Pinpoint the cell where the given text exists, returning its (x, y) midpoint coordinate. 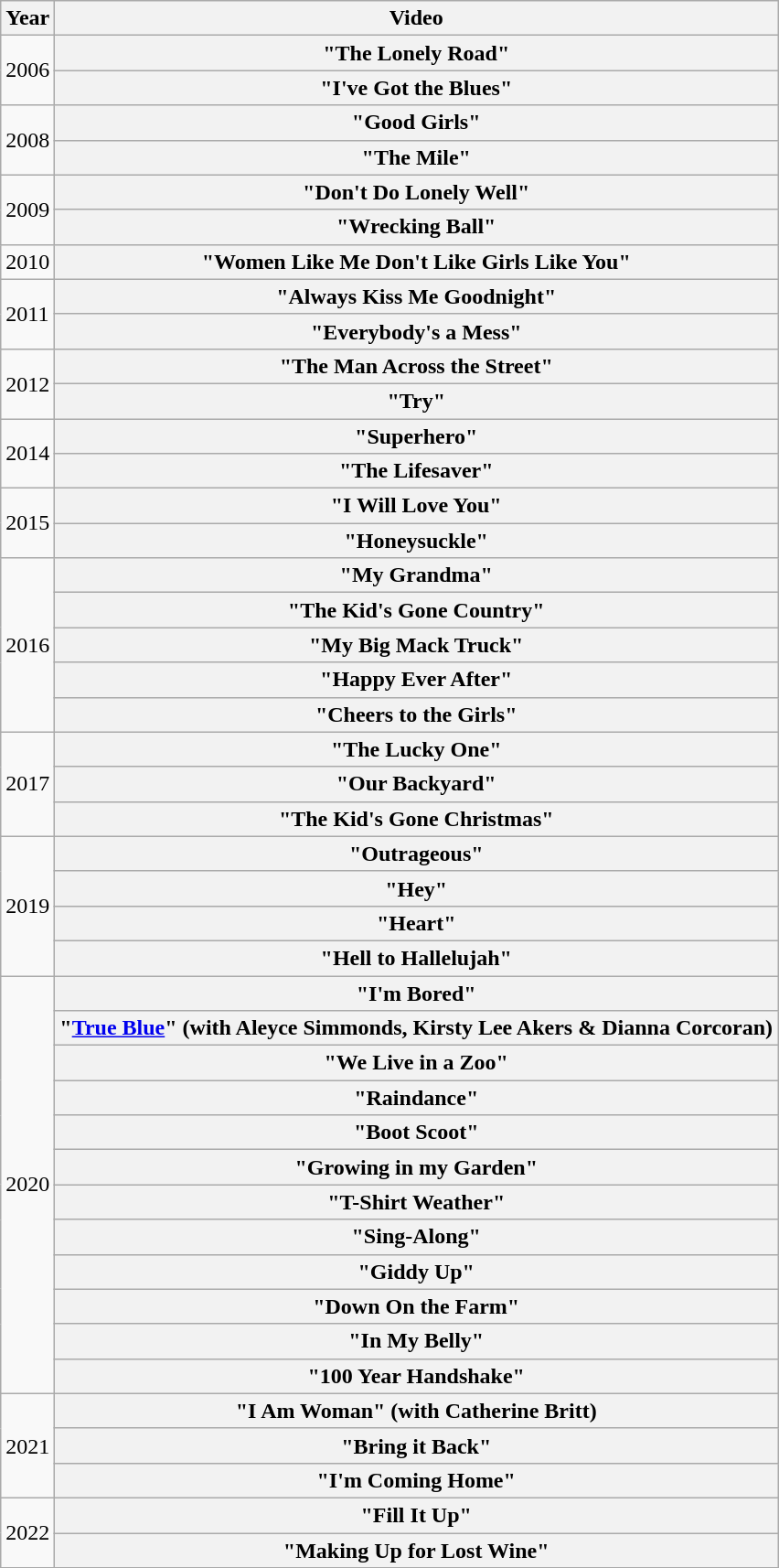
"True Blue" (with Aleyce Simmonds, Kirsty Lee Akers & Dianna Corcoran) (417, 1028)
"The Lucky One" (417, 749)
2009 (27, 209)
"Heart" (417, 923)
"Growing in my Garden" (417, 1167)
"The Kid's Gone Christmas" (417, 819)
"Hell to Hallelujah" (417, 958)
"We Live in a Zoo" (417, 1063)
"Our Backyard" (417, 784)
"Wrecking Ball" (417, 227)
"Bring it Back" (417, 1445)
"I Am Woman" (with Catherine Britt) (417, 1411)
"My Grandma" (417, 575)
"Happy Ever After" (417, 680)
"Honeysuckle" (417, 541)
"The Lifesaver" (417, 471)
"Making Up for Lost Wine" (417, 1551)
"The Mile" (417, 157)
2017 (27, 784)
"Sing-Along" (417, 1237)
Year (27, 18)
"The Lonely Road" (417, 53)
"Try" (417, 401)
"I Will Love You" (417, 506)
2012 (27, 383)
"In My Belly" (417, 1341)
"Boot Scoot" (417, 1133)
"Cheers to the Girls" (417, 714)
"The Man Across the Street" (417, 366)
"Good Girls" (417, 123)
"Don't Do Lonely Well" (417, 192)
"Fill It Up" (417, 1515)
2020 (27, 1184)
"Down On the Farm" (417, 1306)
"Giddy Up" (417, 1272)
2016 (27, 645)
"Women Like Me Don't Like Girls Like You" (417, 262)
"I've Got the Blues" (417, 88)
2021 (27, 1445)
"Raindance" (417, 1098)
"Everybody's a Mess" (417, 331)
"I'm Coming Home" (417, 1480)
2022 (27, 1532)
2008 (27, 140)
"100 Year Handshake" (417, 1376)
"Outrageous" (417, 854)
2006 (27, 70)
"Always Kiss Me Goodnight" (417, 296)
Video (417, 18)
2010 (27, 262)
2015 (27, 523)
"My Big Mack Truck" (417, 645)
"T-Shirt Weather" (417, 1202)
"The Kid's Gone Country" (417, 610)
"Hey" (417, 888)
2014 (27, 454)
"Superhero" (417, 436)
2019 (27, 906)
"I'm Bored" (417, 993)
2011 (27, 314)
